Determine the [X, Y] coordinate at the center of the cell enclosing the given text.  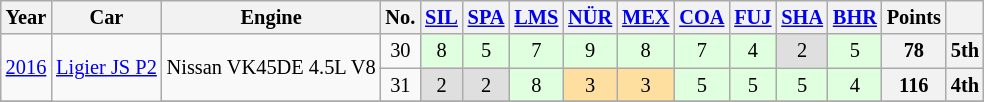
NÜR [590, 17]
Points [914, 17]
SPA [486, 17]
MEX [646, 17]
5th [965, 51]
COA [702, 17]
Ligier JS P2 [106, 68]
No. [401, 17]
2016 [26, 68]
LMS [536, 17]
Car [106, 17]
SIL [442, 17]
9 [590, 51]
31 [401, 85]
116 [914, 85]
78 [914, 51]
FUJ [752, 17]
Engine [272, 17]
4th [965, 85]
BHR [855, 17]
SHA [802, 17]
30 [401, 51]
Nissan VK45DE 4.5L V8 [272, 68]
Year [26, 17]
